For the text-containing cell, return its midpoint in (x, y) coordinate format. 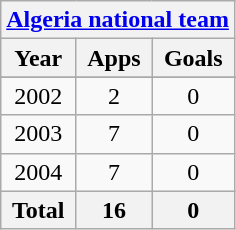
Goals (193, 58)
2 (114, 96)
2002 (38, 96)
Total (38, 210)
Apps (114, 58)
2003 (38, 134)
16 (114, 210)
Year (38, 58)
Algeria national team (118, 20)
2004 (38, 172)
